Determine the [x, y] coordinate at the center of the cell enclosing the given text.  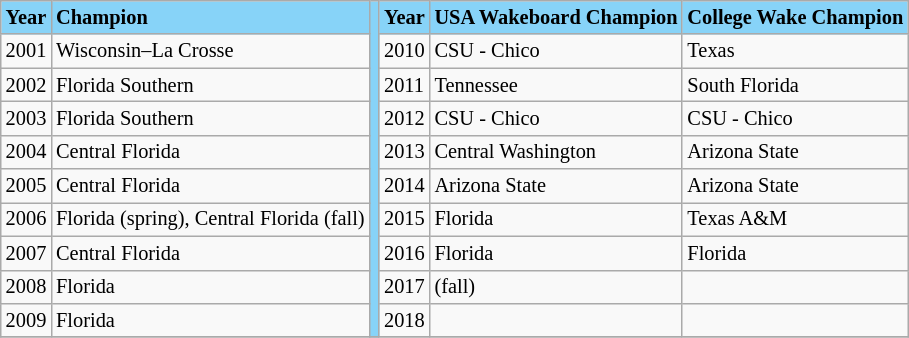
2006 [26, 219]
2013 [404, 152]
2007 [26, 253]
2010 [404, 51]
2008 [26, 287]
2009 [26, 320]
2015 [404, 219]
2005 [26, 186]
College Wake Champion [795, 17]
Texas [795, 51]
Central Washington [556, 152]
2012 [404, 118]
2001 [26, 51]
2016 [404, 253]
USA Wakeboard Champion [556, 17]
Champion [210, 17]
2002 [26, 85]
Florida (spring), Central Florida (fall) [210, 219]
2018 [404, 320]
2011 [404, 85]
2004 [26, 152]
(fall) [556, 287]
Tennessee [556, 85]
2017 [404, 287]
Texas A&M [795, 219]
2014 [404, 186]
South Florida [795, 85]
2003 [26, 118]
Wisconsin–La Crosse [210, 51]
